Determine the [x, y] coordinate at the center of the cell enclosing the given text.  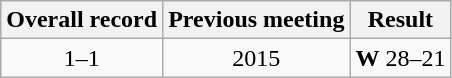
Previous meeting [256, 20]
Overall record [82, 20]
W 28–21 [400, 58]
1–1 [82, 58]
Result [400, 20]
2015 [256, 58]
